Locate the cell with the specified text and output its [X, Y] center coordinate. 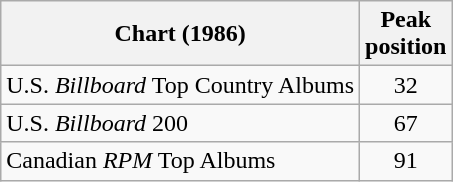
67 [406, 123]
U.S. Billboard 200 [180, 123]
Peakposition [406, 34]
Chart (1986) [180, 34]
Canadian RPM Top Albums [180, 161]
91 [406, 161]
U.S. Billboard Top Country Albums [180, 85]
32 [406, 85]
